Output the (X, Y) coordinate of the center of the cell containing the given text.  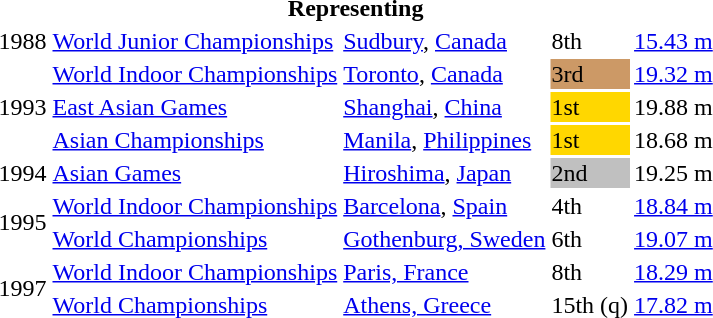
Asian Games (195, 173)
Asian Championships (195, 140)
Gothenburg, Sweden (444, 239)
Manila, Philippines (444, 140)
Barcelona, Spain (444, 206)
4th (590, 206)
World Championships (195, 239)
3rd (590, 74)
World Junior Championships (195, 41)
6th (590, 239)
Shanghai, China (444, 107)
East Asian Games (195, 107)
Paris, France (444, 272)
2nd (590, 173)
Hiroshima, Japan (444, 173)
Toronto, Canada (444, 74)
Sudbury, Canada (444, 41)
